Detect which cell encompasses the target text, then output its (X, Y) center coordinate. 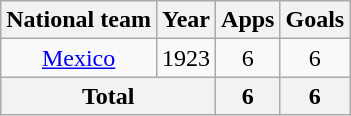
Goals (315, 20)
Mexico (79, 58)
Total (108, 96)
Apps (248, 20)
National team (79, 20)
Year (186, 20)
1923 (186, 58)
